Detect which cell encompasses the target text, then output its [X, Y] center coordinate. 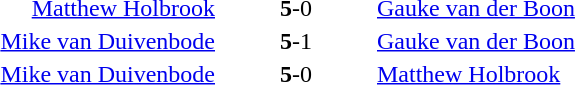
5-1 [296, 41]
